Identify which cell holds the provided text, then report its [x, y] central coordinate. 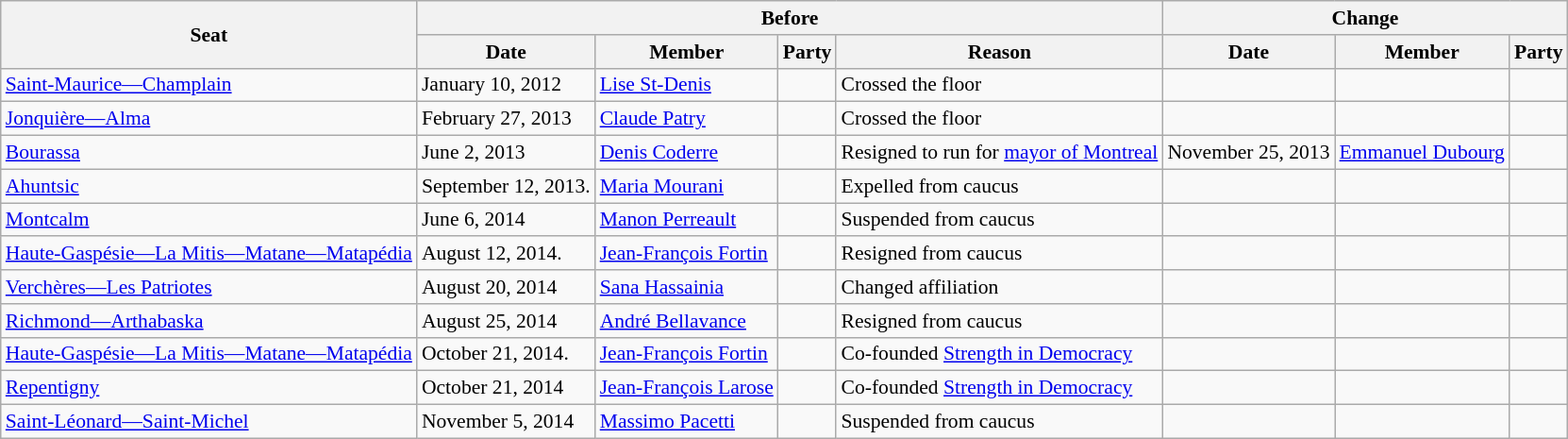
November 25, 2013 [1248, 153]
Saint-Maurice—Champlain [209, 85]
Reason [999, 52]
August 25, 2014 [506, 321]
Repentigny [209, 388]
Lise St-Denis [687, 85]
January 10, 2012 [506, 85]
Changed affiliation [999, 287]
Before [790, 18]
Change [1364, 18]
Maria Mourani [687, 186]
Massimo Pacetti [687, 422]
Verchères—Les Patriotes [209, 287]
February 27, 2013 [506, 119]
Richmond—Arthabaska [209, 321]
Bourassa [209, 153]
October 21, 2014 [506, 388]
André Bellavance [687, 321]
Denis Coderre [687, 153]
October 21, 2014. [506, 354]
June 2, 2013 [506, 153]
Saint-Léonard—Saint-Michel [209, 422]
Jonquière—Alma [209, 119]
November 5, 2014 [506, 422]
Resigned to run for mayor of Montreal [999, 153]
June 6, 2014 [506, 220]
Expelled from caucus [999, 186]
Claude Patry [687, 119]
Sana Hassainia [687, 287]
Jean-François Larose [687, 388]
Seat [209, 34]
Montcalm [209, 220]
Emmanuel Dubourg [1423, 153]
August 12, 2014. [506, 254]
September 12, 2013. [506, 186]
Ahuntsic [209, 186]
Manon Perreault [687, 220]
August 20, 2014 [506, 287]
